Determine the (X, Y) coordinate at the center of the cell enclosing the given text.  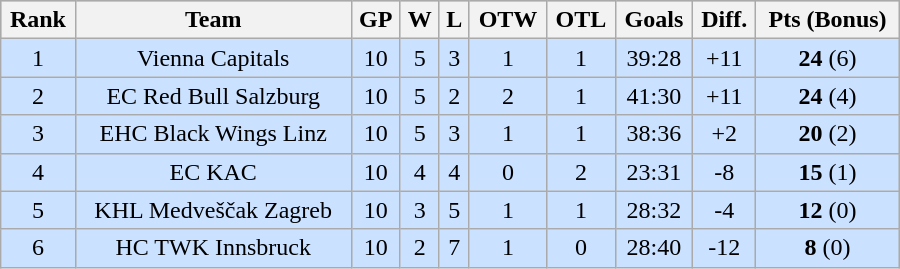
+2 (724, 134)
38:36 (654, 134)
6 (38, 248)
39:28 (654, 58)
Rank (38, 20)
8 (0) (828, 248)
7 (454, 248)
OTW (508, 20)
-4 (724, 210)
24 (4) (828, 96)
15 (1) (828, 172)
12 (0) (828, 210)
Goals (654, 20)
L (454, 20)
-12 (724, 248)
Pts (Bonus) (828, 20)
28:40 (654, 248)
41:30 (654, 96)
HC TWK Innsbruck (213, 248)
28:32 (654, 210)
Vienna Capitals (213, 58)
20 (2) (828, 134)
OTL (582, 20)
EC Red Bull Salzburg (213, 96)
Diff. (724, 20)
24 (6) (828, 58)
EC KAC (213, 172)
KHL Medveščak Zagreb (213, 210)
23:31 (654, 172)
GP (376, 20)
Team (213, 20)
W (420, 20)
-8 (724, 172)
EHC Black Wings Linz (213, 134)
